From the cell containing the given text, extract its center point as (x, y) coordinate. 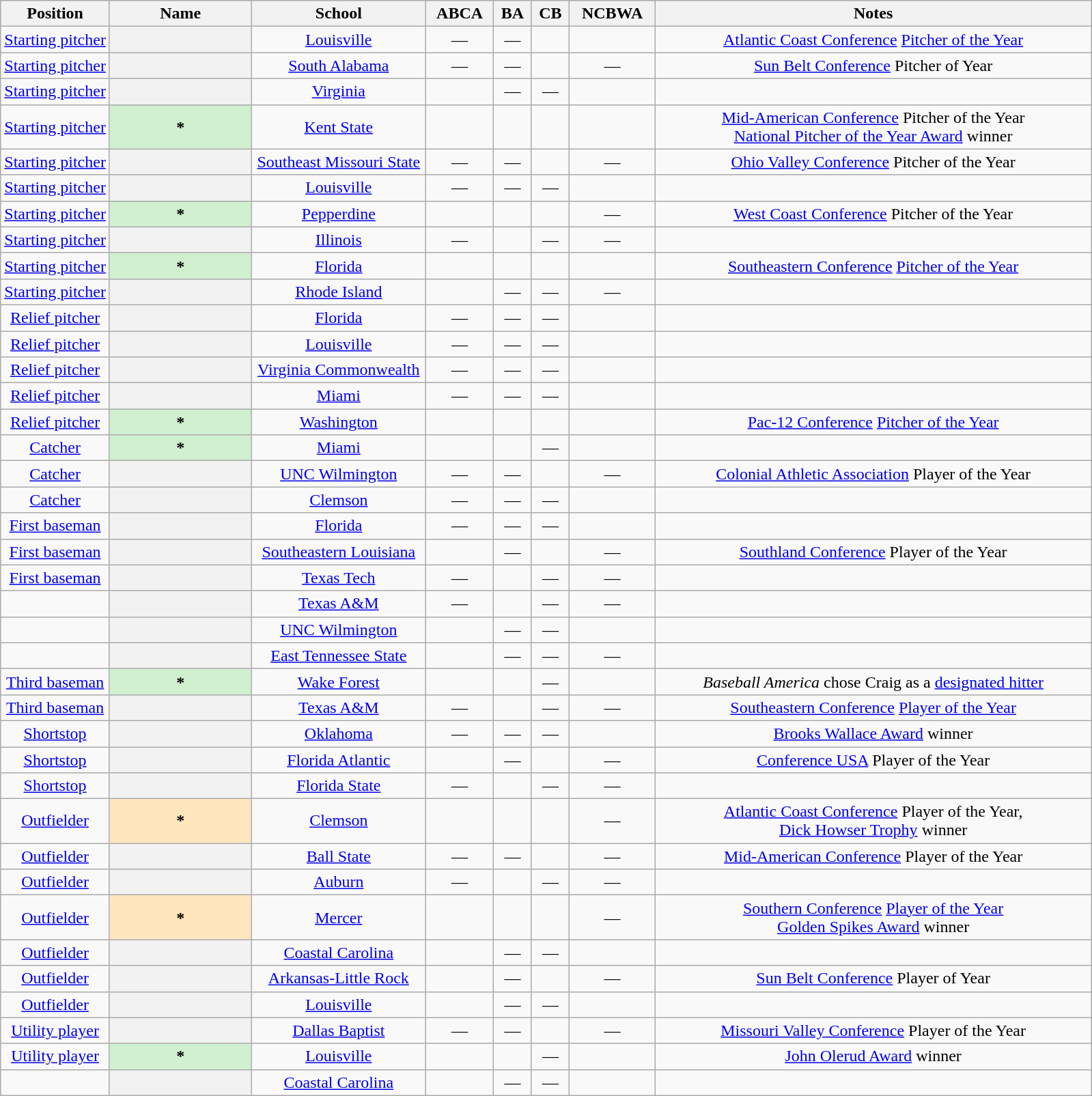
Arkansas-Little Rock (339, 979)
Atlantic Coast Conference Pitcher of the Year (873, 40)
Conference USA Player of the Year (873, 760)
Atlantic Coast Conference Player of the Year,Dick Howser Trophy winner (873, 821)
Florida Atlantic (339, 760)
Brooks Wallace Award winner (873, 733)
Colonial Athletic Association Player of the Year (873, 474)
Oklahoma (339, 733)
Southeastern Conference Pitcher of the Year (873, 266)
Virginia Commonwealth (339, 370)
Southland Conference Player of the Year (873, 552)
Sun Belt Conference Pitcher of Year (873, 66)
Southeastern Conference Player of the Year (873, 707)
Mid-American Conference Player of the Year (873, 856)
John Olerud Award winner (873, 1056)
South Alabama (339, 66)
CB (550, 14)
Southeastern Louisiana (339, 552)
Mid-American Conference Pitcher of the YearNational Pitcher of the Year Award winner (873, 127)
Auburn (339, 882)
Name (180, 14)
Texas Tech (339, 578)
BA (513, 14)
East Tennessee State (339, 656)
Kent State (339, 127)
Rhode Island (339, 292)
Ohio Valley Conference Pitcher of the Year (873, 162)
ABCA (460, 14)
NCBWA (613, 14)
Mercer (339, 918)
Florida State (339, 786)
Pepperdine (339, 214)
Sun Belt Conference Player of Year (873, 979)
Wake Forest (339, 682)
Southeast Missouri State (339, 162)
Dallas Baptist (339, 1030)
Pac-12 Conference Pitcher of the Year (873, 422)
Notes (873, 14)
Position (55, 14)
Washington (339, 422)
School (339, 14)
Baseball America chose Craig as a designated hitter (873, 682)
Missouri Valley Conference Player of the Year (873, 1030)
Southern Conference Player of the YearGolden Spikes Award winner (873, 918)
Illinois (339, 240)
Virginia (339, 92)
Ball State (339, 856)
West Coast Conference Pitcher of the Year (873, 214)
